Detect which cell encompasses the target text, then output its [X, Y] center coordinate. 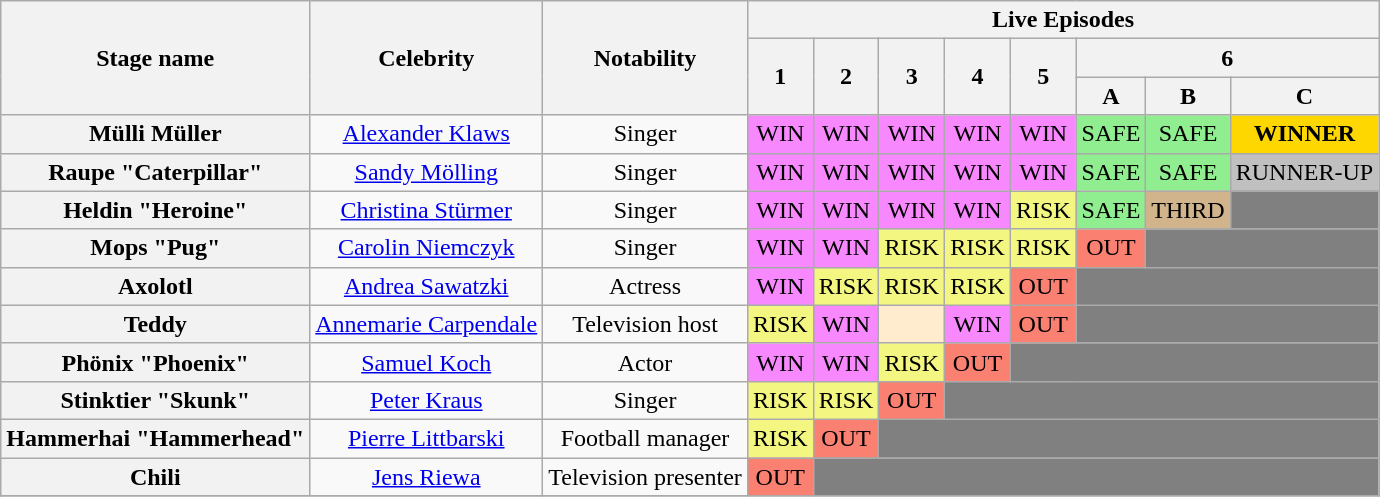
Peter Kraus [426, 400]
Andrea Sawatzki [426, 286]
RUNNER-UP [1304, 172]
Stinktier "Skunk" [156, 400]
2 [846, 77]
Phönix "Phoenix" [156, 362]
3 [912, 77]
Raupe "Caterpillar" [156, 172]
C [1304, 96]
Jens Riewa [426, 477]
Celebrity [426, 58]
Actress [646, 286]
Pierre Littbarski [426, 438]
Football manager [646, 438]
5 [1043, 77]
Television host [646, 324]
Chili [156, 477]
Live Episodes [1062, 20]
Mülli Müller [156, 134]
6 [1228, 58]
Alexander Klaws [426, 134]
Carolin Niemczyk [426, 248]
Heldin "Heroine" [156, 210]
Mops "Pug" [156, 248]
A [1111, 96]
Hammerhai "Hammerhead" [156, 438]
THIRD [1188, 210]
Notability [646, 58]
Samuel Koch [426, 362]
Teddy [156, 324]
Annemarie Carpendale [426, 324]
Actor [646, 362]
B [1188, 96]
Axolotl [156, 286]
Television presenter [646, 477]
Sandy Mölling [426, 172]
1 [780, 77]
WINNER [1304, 134]
Stage name [156, 58]
Christina Stürmer [426, 210]
4 [978, 77]
